Output the (x, y) coordinate of the center of the cell containing the given text.  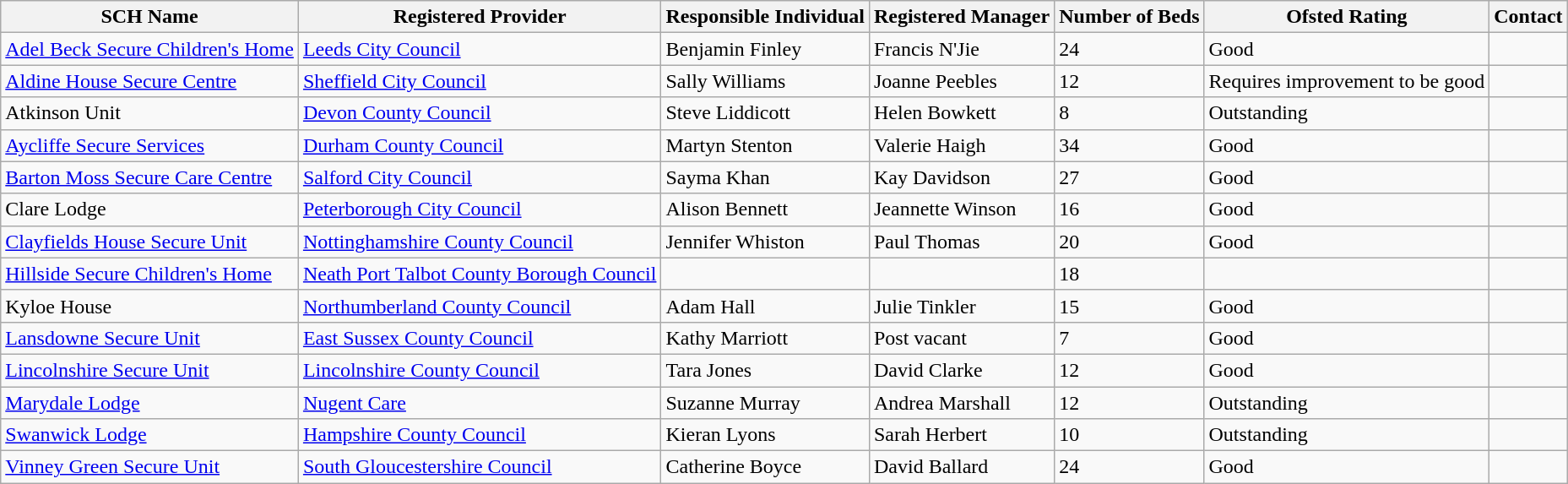
27 (1130, 177)
SCH Name (150, 17)
Post vacant (961, 338)
Jennifer Whiston (765, 242)
David Clarke (961, 370)
Sheffield City Council (480, 81)
Sally Williams (765, 81)
Hillside Secure Children's Home (150, 274)
20 (1130, 242)
Aldine House Secure Centre (150, 81)
Clare Lodge (150, 209)
Durham County Council (480, 145)
Lincolnshire County Council (480, 370)
15 (1130, 306)
Jeannette Winson (961, 209)
Kathy Marriott (765, 338)
David Ballard (961, 467)
Valerie Haigh (961, 145)
Sarah Herbert (961, 435)
Peterborough City Council (480, 209)
Sayma Khan (765, 177)
16 (1130, 209)
Lansdowne Secure Unit (150, 338)
Nugent Care (480, 403)
Adam Hall (765, 306)
Aycliffe Secure Services (150, 145)
Julie Tinkler (961, 306)
Ofsted Rating (1347, 17)
Kay Davidson (961, 177)
East Sussex County Council (480, 338)
Francis N'Jie (961, 49)
Registered Manager (961, 17)
10 (1130, 435)
Number of Beds (1130, 17)
7 (1130, 338)
Nottinghamshire County Council (480, 242)
Responsible Individual (765, 17)
Joanne Peebles (961, 81)
Neath Port Talbot County Borough Council (480, 274)
Swanwick Lodge (150, 435)
Marydale Lodge (150, 403)
Steve Liddicott (765, 113)
Benjamin Finley (765, 49)
Tara Jones (765, 370)
Contact (1528, 17)
Clayfields House Secure Unit (150, 242)
Catherine Boyce (765, 467)
Suzanne Murray (765, 403)
18 (1130, 274)
Salford City Council (480, 177)
Kyloe House (150, 306)
Registered Provider (480, 17)
Alison Bennett (765, 209)
Martyn Stenton (765, 145)
Devon County Council (480, 113)
Vinney Green Secure Unit (150, 467)
Barton Moss Secure Care Centre (150, 177)
Atkinson Unit (150, 113)
8 (1130, 113)
Requires improvement to be good (1347, 81)
Andrea Marshall (961, 403)
Paul Thomas (961, 242)
Northumberland County Council (480, 306)
South Gloucestershire Council (480, 467)
Kieran Lyons (765, 435)
Helen Bowkett (961, 113)
Adel Beck Secure Children's Home (150, 49)
Lincolnshire Secure Unit (150, 370)
Hampshire County Council (480, 435)
Leeds City Council (480, 49)
34 (1130, 145)
